Pinpoint the cell where the given text exists, returning its [X, Y] midpoint coordinate. 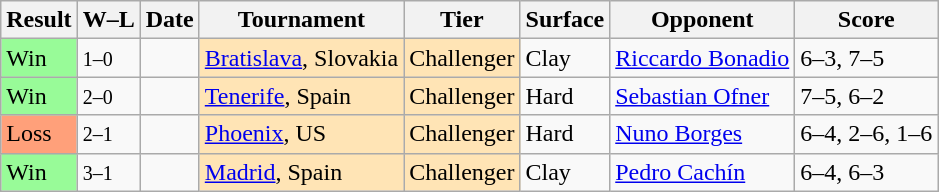
Riccardo Bonadio [702, 58]
Phoenix, US [301, 134]
7–5, 6–2 [866, 96]
Tenerife, Spain [301, 96]
Sebastian Ofner [702, 96]
Score [866, 20]
2–0 [108, 96]
3–1 [108, 172]
Tier [462, 20]
Opponent [702, 20]
6–4, 2–6, 1–6 [866, 134]
Nuno Borges [702, 134]
6–3, 7–5 [866, 58]
Result [39, 20]
Tournament [301, 20]
Madrid, Spain [301, 172]
W–L [108, 20]
1–0 [108, 58]
Bratislava, Slovakia [301, 58]
Surface [565, 20]
Pedro Cachín [702, 172]
6–4, 6–3 [866, 172]
Date [170, 20]
Loss [39, 134]
2–1 [108, 134]
